Locate the cell with the specified text and output its [X, Y] center coordinate. 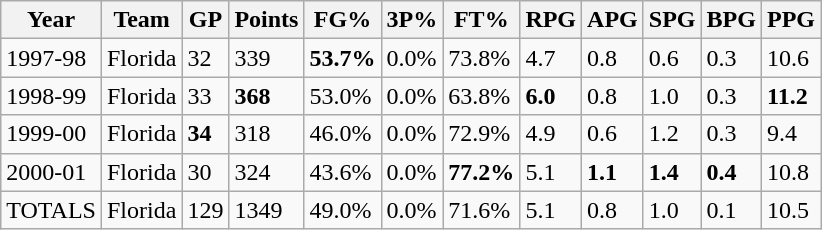
FT% [482, 20]
1999-00 [52, 134]
77.2% [482, 172]
53.0% [342, 96]
63.8% [482, 96]
1349 [266, 210]
PPG [790, 20]
49.0% [342, 210]
0.1 [731, 210]
APG [613, 20]
46.0% [342, 134]
318 [266, 134]
TOTALS [52, 210]
34 [206, 134]
6.0 [551, 96]
GP [206, 20]
Team [141, 20]
33 [206, 96]
RPG [551, 20]
FG% [342, 20]
SPG [672, 20]
129 [206, 210]
368 [266, 96]
1997-98 [52, 58]
71.6% [482, 210]
2000-01 [52, 172]
9.4 [790, 134]
0.4 [731, 172]
1.4 [672, 172]
72.9% [482, 134]
32 [206, 58]
73.8% [482, 58]
1.1 [613, 172]
11.2 [790, 96]
4.9 [551, 134]
1.2 [672, 134]
43.6% [342, 172]
Year [52, 20]
3P% [412, 20]
Points [266, 20]
1998-99 [52, 96]
10.5 [790, 210]
30 [206, 172]
53.7% [342, 58]
339 [266, 58]
324 [266, 172]
BPG [731, 20]
10.6 [790, 58]
4.7 [551, 58]
10.8 [790, 172]
